Determine the [x, y] coordinate at the center of the cell enclosing the given text.  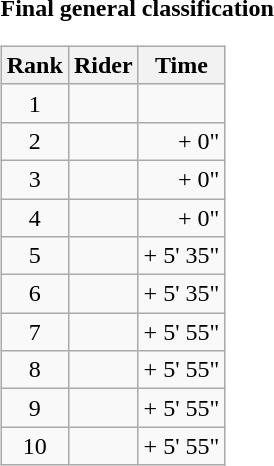
1 [34, 103]
9 [34, 408]
2 [34, 141]
Time [182, 65]
7 [34, 332]
4 [34, 217]
5 [34, 256]
8 [34, 370]
6 [34, 294]
Rider [103, 65]
3 [34, 179]
10 [34, 446]
Rank [34, 65]
